Capture the cell that displays the provided text and extract its (X, Y) central coordinate. 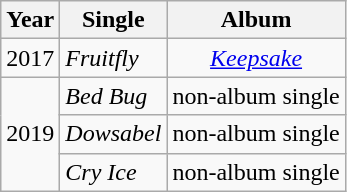
Single (114, 20)
Dowsabel (114, 134)
2019 (30, 134)
Cry Ice (114, 172)
Keepsake (256, 58)
Fruitfly (114, 58)
Bed Bug (114, 96)
Year (30, 20)
2017 (30, 58)
Album (256, 20)
